Return [x, y] of the center of cell containing provided text 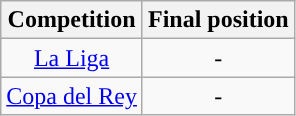
Competition [72, 20]
Final position [218, 20]
La Liga [72, 58]
Copa del Rey [72, 96]
